Return the (x, y) coordinate for the center point of the cell that contains the specified text.  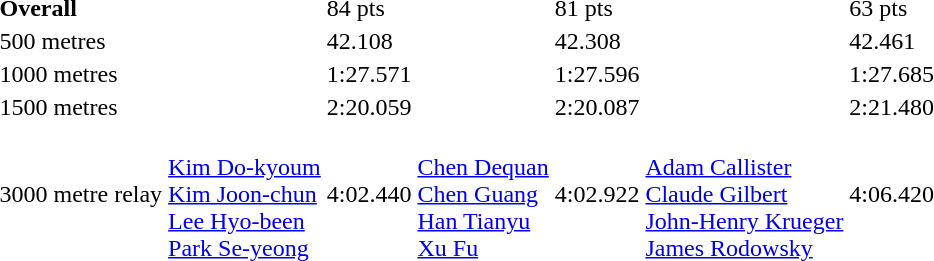
1:27.596 (597, 74)
42.308 (597, 41)
1:27.571 (369, 74)
2:20.087 (597, 107)
2:20.059 (369, 107)
42.108 (369, 41)
